Capture the cell that displays the provided text and extract its [x, y] central coordinate. 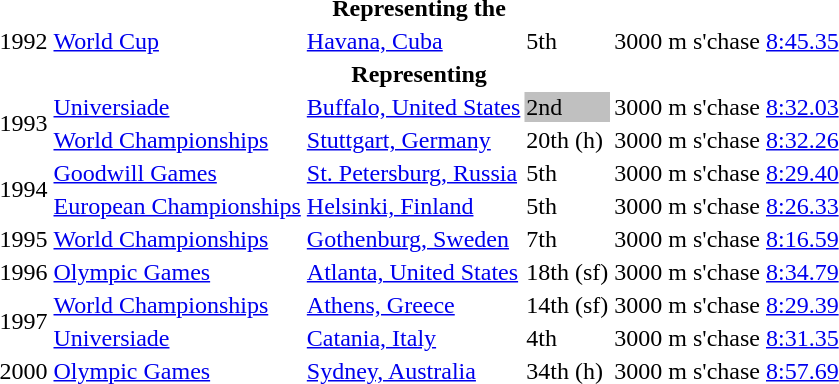
4th [568, 338]
14th (sf) [568, 305]
20th (h) [568, 140]
7th [568, 239]
18th (sf) [568, 272]
Helsinki, Finland [414, 206]
2nd [568, 107]
Havana, Cuba [414, 41]
Gothenburg, Sweden [414, 239]
Stuttgart, Germany [414, 140]
Buffalo, United States [414, 107]
World Cup [177, 41]
Olympic Games [177, 272]
Catania, Italy [414, 338]
Atlanta, United States [414, 272]
St. Petersburg, Russia [414, 173]
Athens, Greece [414, 305]
Goodwill Games [177, 173]
European Championships [177, 206]
